Output the (x, y) coordinate of the center of the cell containing the given text.  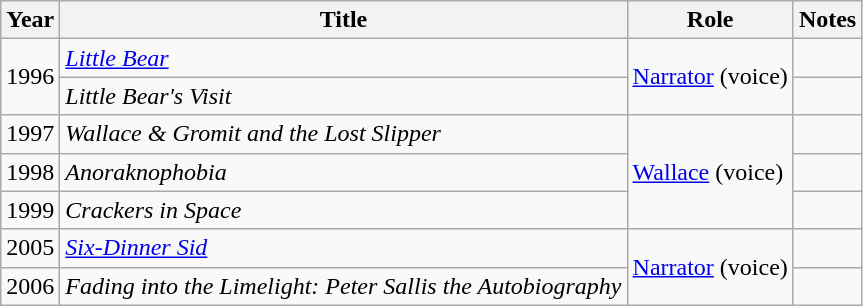
Crackers in Space (344, 210)
1997 (30, 134)
2006 (30, 286)
Fading into the Limelight: Peter Sallis the Autobiography (344, 286)
1998 (30, 172)
Anoraknophobia (344, 172)
Role (710, 20)
1996 (30, 77)
Little Bear's Visit (344, 96)
Notes (827, 20)
Little Bear (344, 58)
Title (344, 20)
2005 (30, 248)
Year (30, 20)
1999 (30, 210)
Wallace & Gromit and the Lost Slipper (344, 134)
Six-Dinner Sid (344, 248)
Wallace (voice) (710, 172)
